Locate the cell with the specified text and output its (x, y) center coordinate. 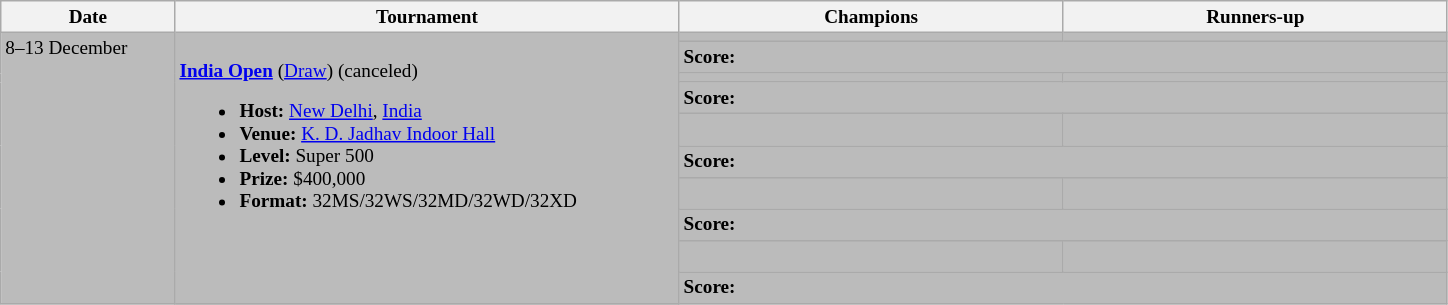
India Open (Draw) (canceled)Host: New Delhi, IndiaVenue: K. D. Jadhav Indoor HallLevel: Super 500Prize: $400,000Format: 32MS/32WS/32MD/32WD/32XD (427, 168)
Champions (871, 17)
Runners-up (1255, 17)
Date (88, 17)
8–13 December (88, 168)
Tournament (427, 17)
